Output the [x, y] coordinate of the center of the cell containing the given text.  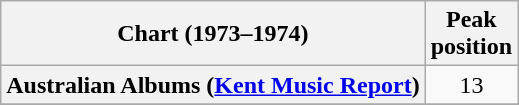
Australian Albums (Kent Music Report) [213, 85]
13 [471, 85]
Chart (1973–1974) [213, 34]
Peak position [471, 34]
